Find where the given text appears and provide that cell's center as [x, y] coordinate. 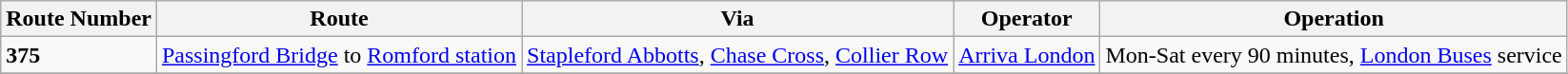
Arriva London [1027, 55]
Via [737, 19]
Route Number [79, 19]
Passingford Bridge to Romford station [339, 55]
Stapleford Abbotts, Chase Cross, Collier Row [737, 55]
Operator [1027, 19]
Operation [1334, 19]
375 [79, 55]
Mon-Sat every 90 minutes, London Buses service [1334, 55]
Route [339, 19]
